Locate the cell with the specified text and output its [X, Y] center coordinate. 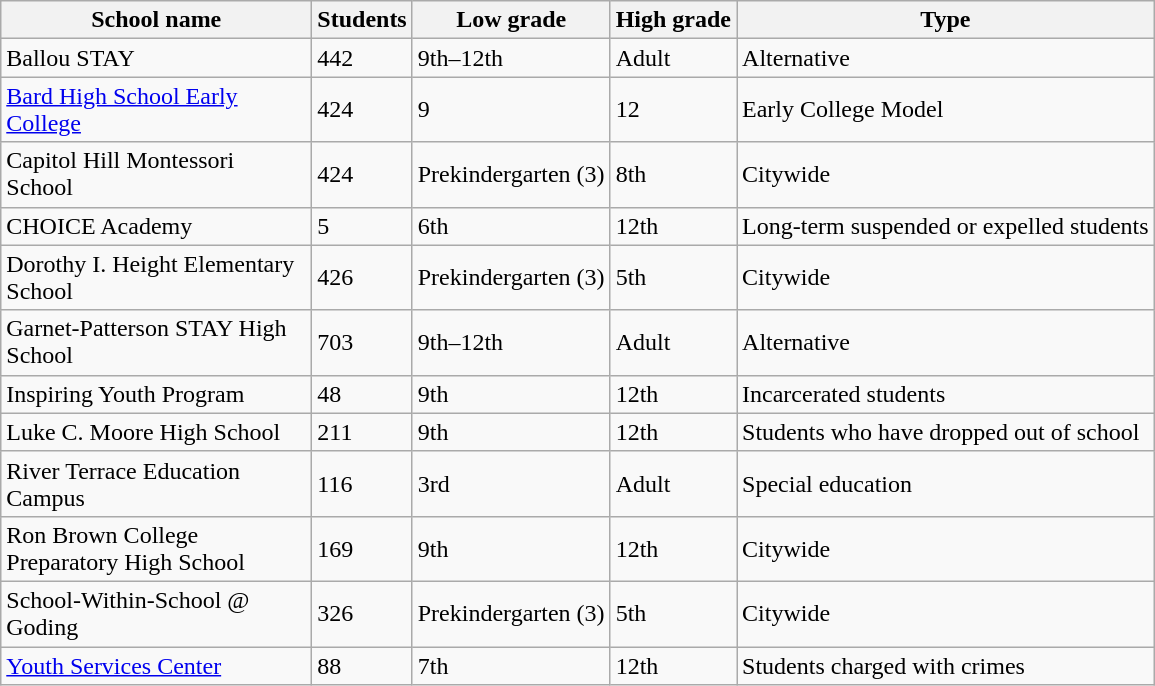
Students [362, 20]
Long-term suspended or expelled students [946, 226]
School name [156, 20]
Dorothy I. Height Elementary School [156, 278]
442 [362, 58]
Type [946, 20]
School-Within-School @ Goding [156, 614]
3rd [511, 484]
Luke C. Moore High School [156, 432]
12 [673, 110]
9 [511, 110]
Youth Services Center [156, 665]
Bard High School Early College [156, 110]
48 [362, 394]
Students who have dropped out of school [946, 432]
116 [362, 484]
169 [362, 548]
88 [362, 665]
426 [362, 278]
Incarcerated students [946, 394]
Inspiring Youth Program [156, 394]
Students charged with crimes [946, 665]
7th [511, 665]
Ron Brown College Preparatory High School [156, 548]
5 [362, 226]
CHOICE Academy [156, 226]
Ballou STAY [156, 58]
211 [362, 432]
Early College Model [946, 110]
Special education [946, 484]
Low grade [511, 20]
703 [362, 342]
Capitol Hill Montessori School [156, 174]
River Terrace Education Campus [156, 484]
Garnet-Patterson STAY High School [156, 342]
8th [673, 174]
High grade [673, 20]
6th [511, 226]
326 [362, 614]
